Return the (X, Y) coordinate for the center point of the cell that contains the specified text.  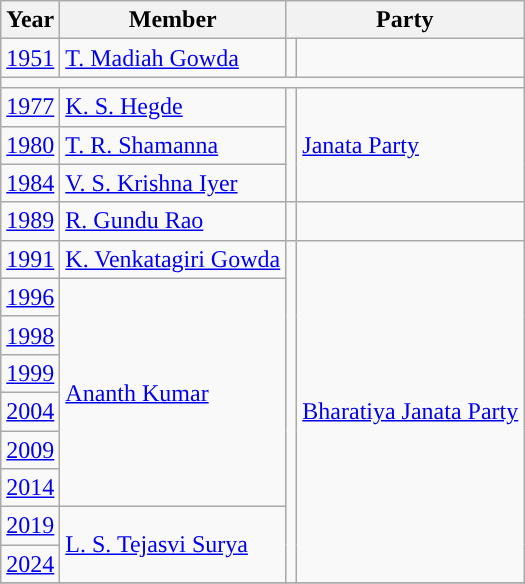
1989 (30, 221)
2009 (30, 449)
T. R. Shamanna (173, 145)
1998 (30, 335)
V. S. Krishna Iyer (173, 183)
T. Madiah Gowda (173, 58)
1980 (30, 145)
1996 (30, 297)
R. Gundu Rao (173, 221)
Ananth Kumar (173, 392)
L. S. Tejasvi Surya (173, 545)
Year (30, 20)
Bharatiya Janata Party (410, 412)
2004 (30, 411)
K. Venkatagiri Gowda (173, 259)
2019 (30, 526)
Member (173, 20)
Janata Party (410, 145)
K. S. Hegde (173, 107)
1984 (30, 183)
Party (405, 20)
1999 (30, 373)
1951 (30, 58)
2014 (30, 488)
1991 (30, 259)
1977 (30, 107)
2024 (30, 564)
